Return (X, Y) of the center of cell containing provided text 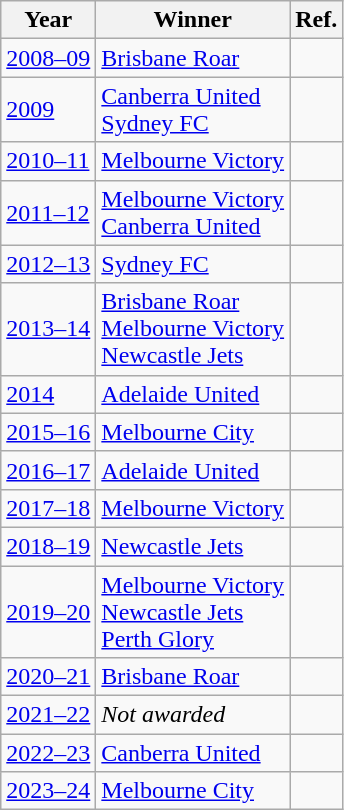
2012–13 (48, 264)
Not awarded (193, 715)
2008–09 (48, 58)
Melbourne Victory Canberra United (193, 212)
2014 (48, 394)
2013–14 (48, 329)
2009 (48, 110)
Ref. (316, 20)
Brisbane RoarMelbourne VictoryNewcastle Jets (193, 329)
2022–23 (48, 753)
2017–18 (48, 508)
Year (48, 20)
Canberra United Sydney FC (193, 110)
2010–11 (48, 161)
Melbourne VictoryNewcastle JetsPerth Glory (193, 612)
Newcastle Jets (193, 546)
Sydney FC (193, 264)
2019–20 (48, 612)
2015–16 (48, 432)
2021–22 (48, 715)
2020–21 (48, 677)
Canberra United (193, 753)
Winner (193, 20)
2016–17 (48, 470)
2018–19 (48, 546)
2011–12 (48, 212)
2023–24 (48, 791)
